Return [x, y] of the center of cell containing provided text 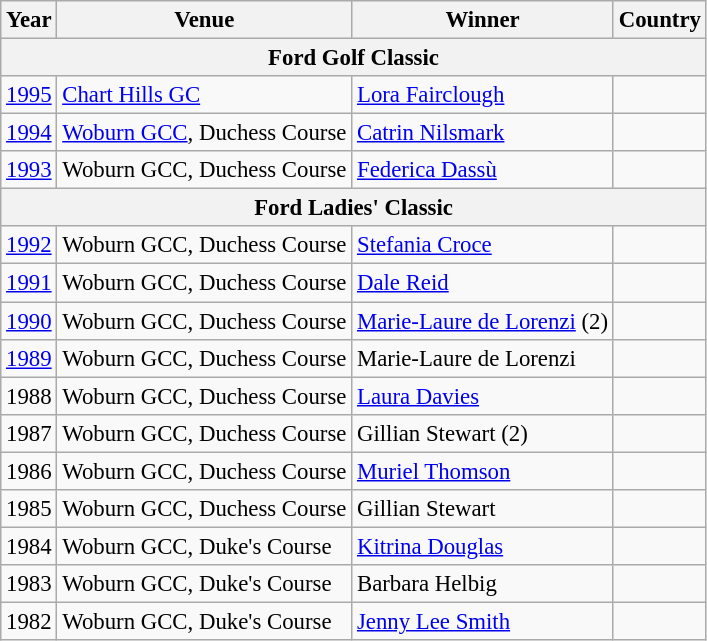
Catrin Nilsmark [483, 133]
Winner [483, 20]
1994 [29, 133]
Country [660, 20]
1987 [29, 433]
Muriel Thomson [483, 471]
Barbara Helbig [483, 584]
1989 [29, 358]
Stefania Croce [483, 245]
Ford Ladies' Classic [354, 208]
Jenny Lee Smith [483, 621]
1992 [29, 245]
1990 [29, 321]
Federica Dassù [483, 170]
Lora Fairclough [483, 95]
Chart Hills GC [204, 95]
1982 [29, 621]
Dale Reid [483, 283]
Gillian Stewart [483, 509]
1993 [29, 170]
Laura Davies [483, 396]
Ford Golf Classic [354, 58]
1984 [29, 546]
Kitrina Douglas [483, 546]
Marie-Laure de Lorenzi [483, 358]
1983 [29, 584]
Gillian Stewart (2) [483, 433]
Venue [204, 20]
1995 [29, 95]
Marie-Laure de Lorenzi (2) [483, 321]
1991 [29, 283]
1988 [29, 396]
1985 [29, 509]
1986 [29, 471]
Year [29, 20]
